Return the [x, y] coordinate for the center point of the cell that contains the specified text.  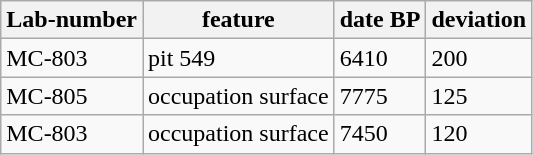
pit 549 [238, 58]
7450 [380, 134]
Lab-number [72, 20]
feature [238, 20]
6410 [380, 58]
125 [479, 96]
7775 [380, 96]
MC-805 [72, 96]
120 [479, 134]
deviation [479, 20]
200 [479, 58]
date BP [380, 20]
